Return the (x, y) coordinate for the center point of the cell that contains the specified text.  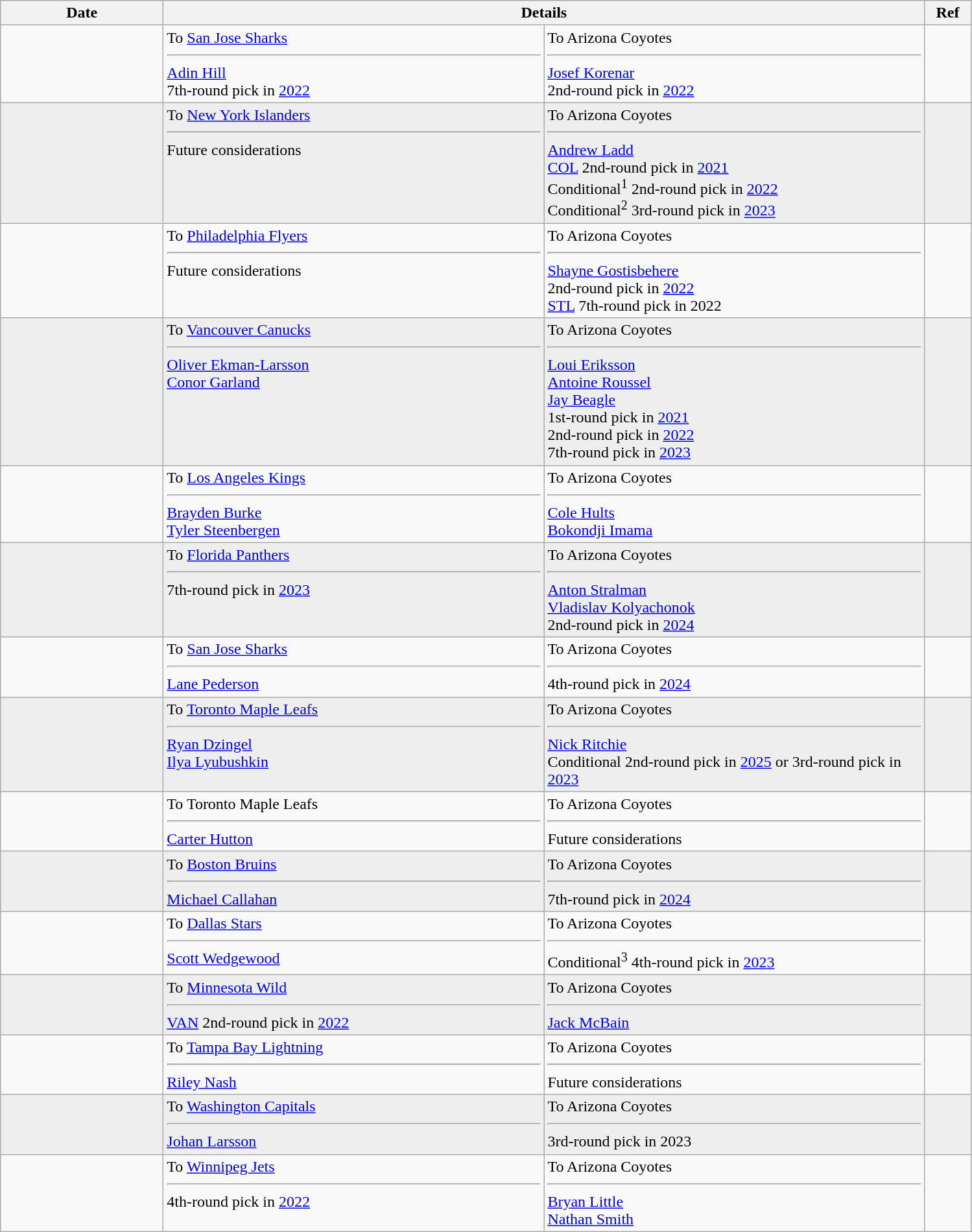
To Arizona CoyotesConditional3 4th-round pick in 2023 (734, 943)
To Arizona CoyotesShayne Gostisbehere2nd-round pick in 2022STL 7th-round pick in 2022 (734, 271)
To New York IslandersFuture considerations (354, 163)
To Toronto Maple LeafsCarter Hutton (354, 821)
To Arizona CoyotesAnton StralmanVladislav Kolyachonok2nd-round pick in 2024 (734, 590)
To Arizona CoyotesAndrew LaddCOL 2nd-round pick in 2021Conditional1 2nd-round pick in 2022Conditional2 3rd-round pick in 2023 (734, 163)
To Minnesota WildVAN 2nd-round pick in 2022 (354, 1005)
To Arizona Coyotes7th-round pick in 2024 (734, 881)
To Arizona CoyotesLoui ErikssonAntoine RousselJay Beagle1st-round pick in 20212nd-round pick in 20227th-round pick in 2023 (734, 392)
To Toronto Maple LeafsRyan DzingelIlya Lyubushkin (354, 744)
To Washington CapitalsJohan Larsson (354, 1124)
To Philadelphia FlyersFuture considerations (354, 271)
To San Jose SharksAdin Hill7th-round pick in 2022 (354, 64)
To Florida Panthers7th-round pick in 2023 (354, 590)
To Arizona Coyotes4th-round pick in 2024 (734, 667)
To Arizona CoyotesBryan LittleNathan Smith (734, 1192)
To Boston BruinsMichael Callahan (354, 881)
To Arizona CoyotesJosef Korenar2nd-round pick in 2022 (734, 64)
To Tampa Bay LightningRiley Nash (354, 1065)
Date (82, 13)
To Arizona CoyotesJack McBain (734, 1005)
Details (544, 13)
To Vancouver CanucksOliver Ekman-LarssonConor Garland (354, 392)
Ref (948, 13)
To Arizona CoyotesNick RitchieConditional 2nd-round pick in 2025 or 3rd-round pick in 2023 (734, 744)
To Winnipeg Jets4th-round pick in 2022 (354, 1192)
To Dallas StarsScott Wedgewood (354, 943)
To Arizona CoyotesCole HultsBokondji Imama (734, 503)
To San Jose SharksLane Pederson (354, 667)
To Los Angeles KingsBrayden BurkeTyler Steenbergen (354, 503)
To Arizona Coyotes3rd-round pick in 2023 (734, 1124)
